Return [X, Y] of the center of cell containing provided text 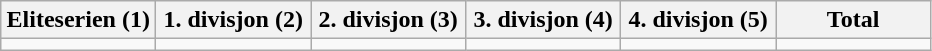
1. divisjon (2) [234, 20]
4. divisjon (5) [698, 20]
2. divisjon (3) [388, 20]
Eliteserien (1) [78, 20]
Total [854, 20]
3. divisjon (4) [544, 20]
